Locate the cell with the specified text and output its (X, Y) center coordinate. 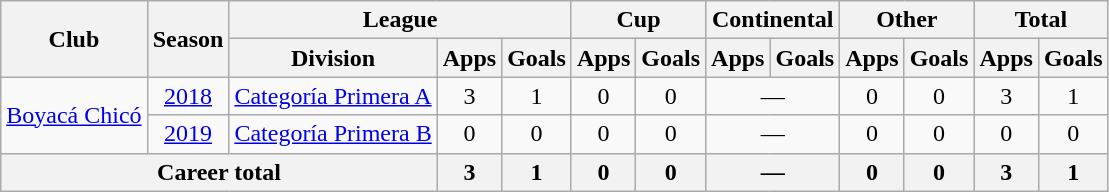
Career total (219, 172)
Categoría Primera B (333, 134)
Other (907, 20)
Categoría Primera A (333, 96)
Continental (773, 20)
Club (74, 39)
Season (188, 39)
Total (1041, 20)
Boyacá Chicó (74, 115)
Cup (638, 20)
2019 (188, 134)
Division (333, 58)
League (400, 20)
2018 (188, 96)
